Extract the (x, y) coordinate from the center of the cell holding the provided text.  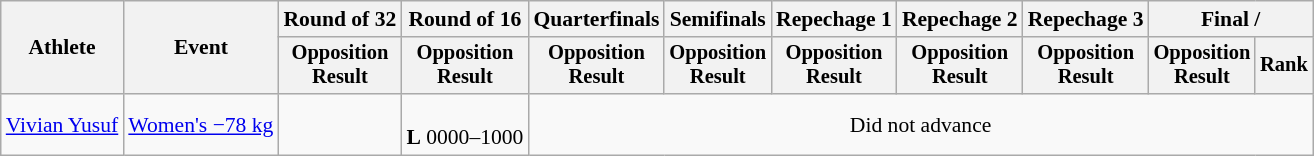
L 0000–1000 (464, 124)
Round of 16 (464, 19)
Event (200, 48)
Final / (1231, 19)
Athlete (62, 48)
Quarterfinals (596, 19)
Repechage 3 (1086, 19)
Round of 32 (340, 19)
Repechage 2 (960, 19)
Women's −78 kg (200, 124)
Did not advance (920, 124)
Semifinals (718, 19)
Repechage 1 (834, 19)
Vivian Yusuf (62, 124)
Rank (1284, 66)
